Determine the (X, Y) coordinate at the center of the cell enclosing the given text.  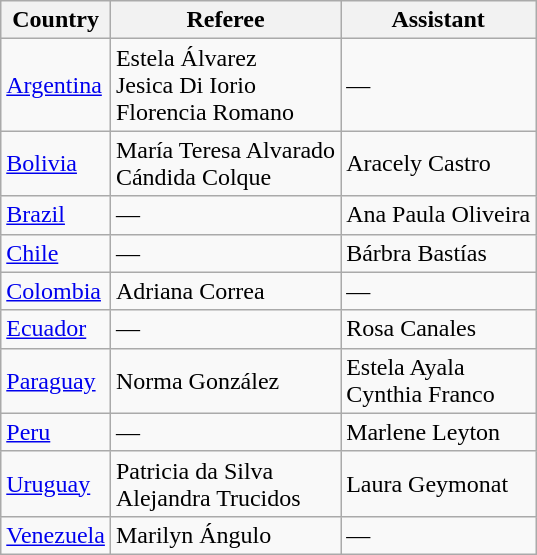
Country (56, 20)
Bolivia (56, 164)
Ana Paula Oliveira (438, 215)
Argentina (56, 85)
Paraguay (56, 380)
Peru (56, 432)
Aracely Castro (438, 164)
Marlene Leyton (438, 432)
Marilyn Ángulo (225, 535)
Bárbra Bastías (438, 253)
Colombia (56, 291)
Estela AyalaCynthia Franco (438, 380)
Norma González (225, 380)
Referee (225, 20)
Laura Geymonat (438, 484)
Patricia da SilvaAlejandra Trucidos (225, 484)
Ecuador (56, 329)
Uruguay (56, 484)
Rosa Canales (438, 329)
Estela ÁlvarezJesica Di IorioFlorencia Romano (225, 85)
María Teresa AlvaradoCándida Colque (225, 164)
Assistant (438, 20)
Chile (56, 253)
Adriana Correa (225, 291)
Venezuela (56, 535)
Brazil (56, 215)
